Search for the cell housing the specified text and yield its (X, Y) center coordinate. 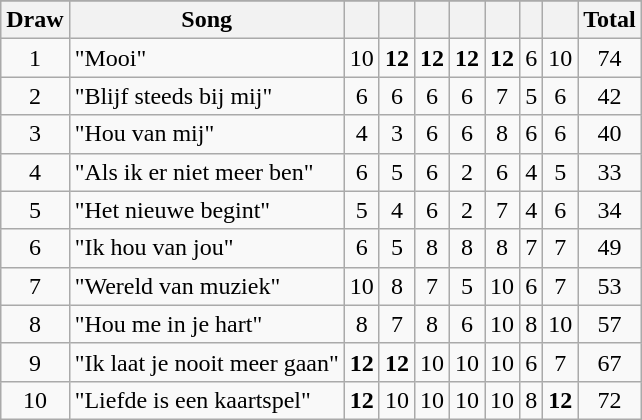
"Wereld van muziek" (206, 286)
"Als ik er niet meer ben" (206, 172)
"Liefde is een kaartspel" (206, 400)
40 (610, 134)
42 (610, 96)
49 (610, 248)
Total (610, 20)
53 (610, 286)
34 (610, 210)
1 (35, 58)
Draw (35, 20)
"Ik hou van jou" (206, 248)
9 (35, 362)
33 (610, 172)
Song (206, 20)
67 (610, 362)
57 (610, 324)
"Hou me in je hart" (206, 324)
72 (610, 400)
"Blijf steeds bij mij" (206, 96)
"Het nieuwe begint" (206, 210)
74 (610, 58)
"Mooi" (206, 58)
"Hou van mij" (206, 134)
"Ik laat je nooit meer gaan" (206, 362)
